Scan for the cell matching the given text and deliver its (x, y) coordinate at center. 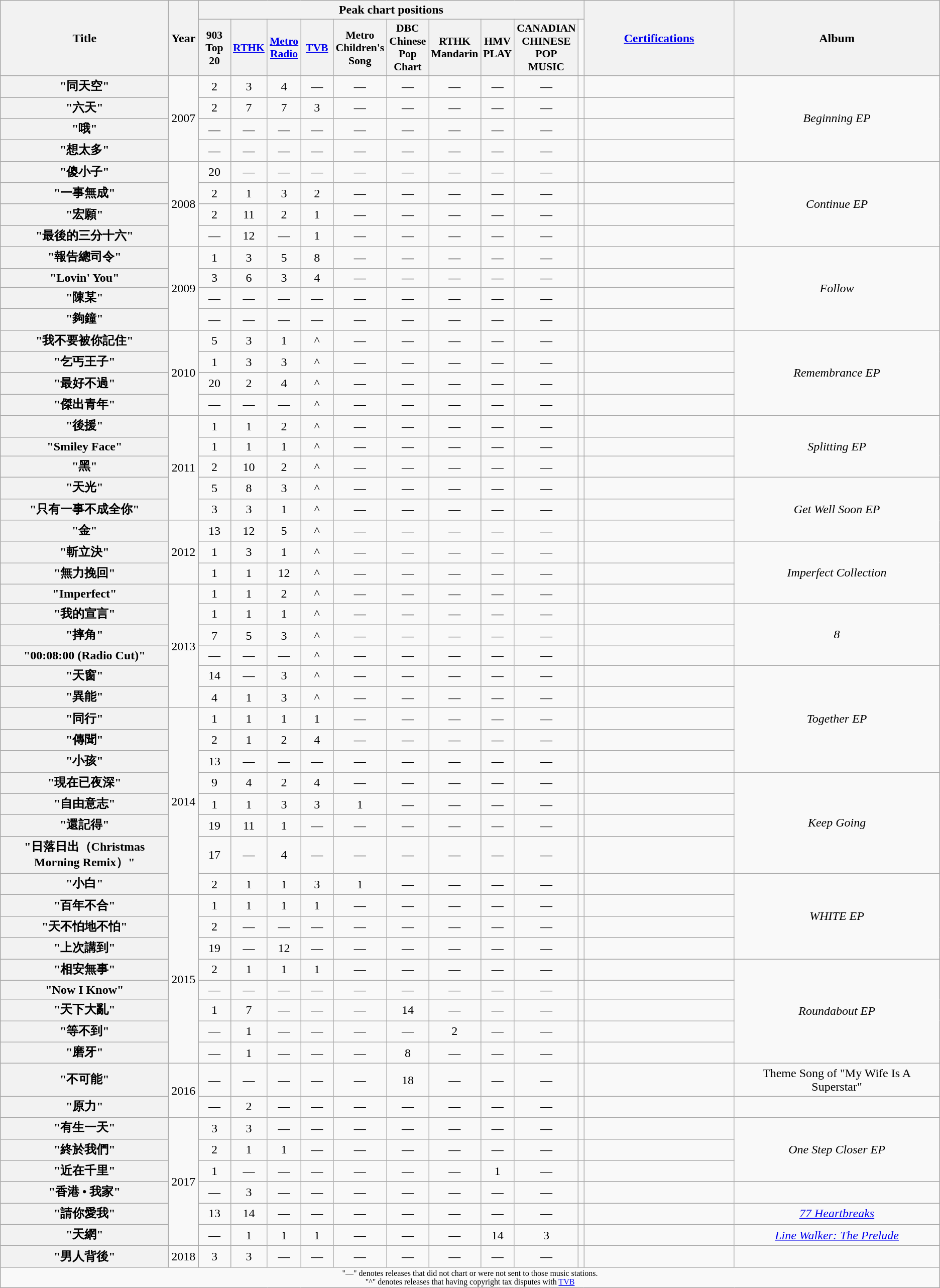
Get Well Soon EP (837, 510)
2009 (184, 288)
17 (214, 855)
"原力" (84, 1107)
"天不怕地不怕" (84, 927)
Imperfect Collection (837, 572)
"無力挽回" (84, 573)
Keep Going (837, 823)
Theme Song of "My Wife Is A Superstar" (837, 1080)
2010 (184, 373)
"報告總司令" (84, 257)
2014 (184, 801)
Splitting EP (837, 446)
"斬立決" (84, 552)
"天下大亂" (84, 1010)
"黑" (84, 467)
"—" denotes releases that did not chart or were not sent to those music stations. "^" denotes releases that having copyright tax disputes with TVB (470, 1277)
Album (837, 38)
Title (84, 38)
2007 (184, 119)
2011 (184, 467)
"00:08:00 (Radio Cut)" (84, 656)
"相安無事" (84, 970)
"後援" (84, 426)
"小白" (84, 884)
Peak chart positions (391, 10)
"終於我們" (84, 1150)
"我不要被你記住" (84, 340)
10 (249, 467)
"小孩" (84, 761)
"日落日出（Christmas Morning Remix）" (84, 855)
"傑出青年" (84, 405)
"現在已夜深" (84, 783)
6 (249, 278)
"同天空" (84, 86)
Year (184, 38)
RTHK (249, 48)
"我的宣言" (84, 615)
"Imperfect" (84, 594)
903 Top 20 (214, 48)
TVB (317, 48)
"天窗" (84, 676)
CANADIAN CHINESE POP MUSIC (546, 48)
Together EP (837, 719)
"近在千里" (84, 1171)
2016 (184, 1091)
"最後的三分十六" (84, 236)
"六天" (84, 108)
WHITE EP (837, 916)
77 Heartbreaks (837, 1214)
"乞丐王子" (84, 363)
2013 (184, 646)
"異能" (84, 697)
"有生一天" (84, 1128)
2012 (184, 552)
9 (214, 783)
"上次講到" (84, 948)
Line Walker: The Prelude (837, 1235)
"天光" (84, 488)
"磨牙" (84, 1052)
"Lovin' You" (84, 278)
"自由意志" (84, 804)
"Smiley Face" (84, 446)
2018 (184, 1256)
DBC Chinese Pop Chart (408, 48)
"還記得" (84, 826)
"Now I Know" (84, 990)
"想太多" (84, 151)
"同行" (84, 719)
"最好不過" (84, 384)
HMV PLAY (497, 48)
"陳某" (84, 298)
"夠鐘" (84, 319)
2017 (184, 1181)
"不可能" (84, 1080)
"百年不合" (84, 906)
Remembrance EP (837, 373)
"等不到" (84, 1031)
Metro Radio (284, 48)
"只有一事不成全你" (84, 509)
RTHK Mandarin (455, 48)
"金" (84, 531)
"宏願" (84, 215)
One Step Closer EP (837, 1149)
Roundabout EP (837, 1011)
Certifications (659, 38)
"哦" (84, 130)
Beginning EP (837, 119)
"摔角" (84, 636)
Follow (837, 288)
"男人背後" (84, 1256)
2015 (184, 979)
Metro Children's Song (360, 48)
Continue EP (837, 204)
"一事無成" (84, 194)
18 (408, 1080)
"傻小子" (84, 172)
"香港 • 我家" (84, 1192)
"傳聞" (84, 740)
"天網" (84, 1235)
"請你愛我" (84, 1214)
2008 (184, 204)
